Return the (X, Y) coordinate for the center point of the cell that contains the specified text.  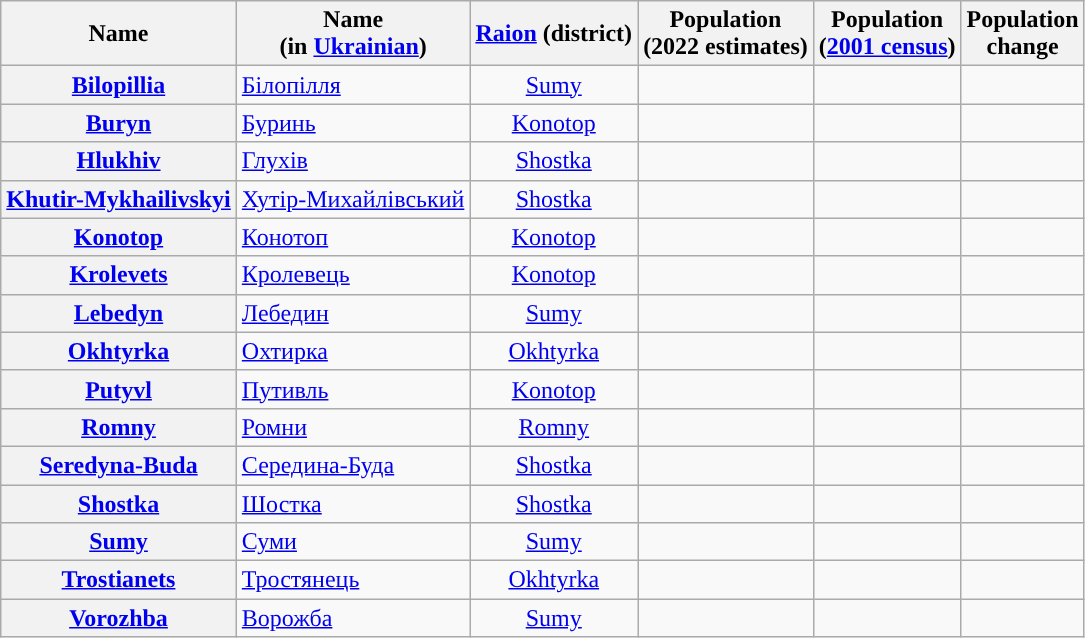
Bilopillia (119, 85)
Шостка (353, 503)
Khutir-Mykhailivskyi (119, 199)
Name (119, 34)
Vorozhba (119, 618)
Середина-Буда (353, 465)
Population(2001 census) (887, 34)
Putyvl (119, 389)
Hlukhiv (119, 161)
Буринь (353, 123)
Охтирка (353, 351)
Name(in Ukrainian) (353, 34)
Trostianets (119, 580)
Buryn (119, 123)
Ромни (353, 427)
Population(2022 estimates) (726, 34)
Кролевець (353, 275)
Lebedyn (119, 313)
Білопілля (353, 85)
Тростянець (353, 580)
Ворожба (353, 618)
Хутір-Михайлівський (353, 199)
Путивль (353, 389)
Raion (district) (554, 34)
Seredyna-Buda (119, 465)
Populationchange (1022, 34)
Лебедин (353, 313)
Глухів (353, 161)
Суми (353, 542)
Krolevets (119, 275)
Конотоп (353, 237)
